Locate the cell with the specified text and output its [x, y] center coordinate. 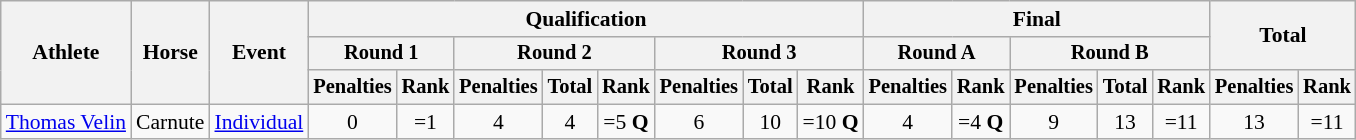
Horse [170, 52]
Thomas Velin [66, 122]
Athlete [66, 52]
Individual [258, 122]
=5 Q [626, 122]
Round 2 [554, 54]
6 [699, 122]
Final [1037, 19]
Round B [1110, 54]
0 [352, 122]
=1 [426, 122]
Carnute [170, 122]
Round A [937, 54]
Event [258, 52]
9 [1054, 122]
=10 Q [831, 122]
=4 Q [981, 122]
Qualification [586, 19]
Round 1 [381, 54]
Round 3 [760, 54]
10 [770, 122]
